Return (X, Y) of the center of cell containing provided text 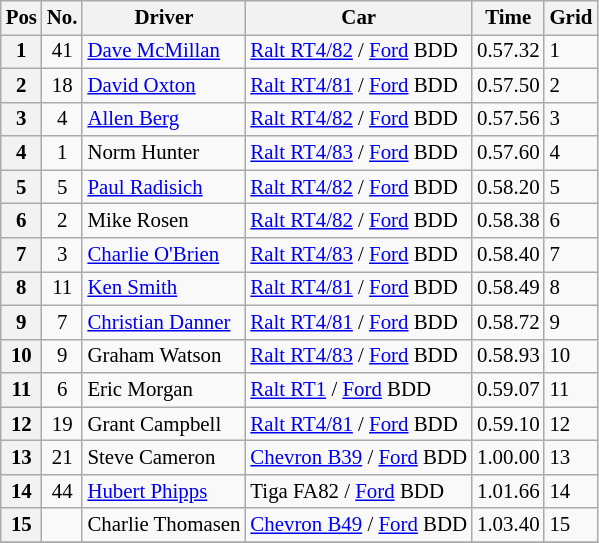
18 (62, 85)
Driver (164, 18)
Car (358, 18)
Christian Danner (164, 322)
Allen Berg (164, 119)
21 (62, 458)
Dave McMillan (164, 51)
44 (62, 491)
Chevron B39 / Ford BDD (358, 458)
0.58.38 (508, 221)
Grant Campbell (164, 424)
0.57.50 (508, 85)
Pos (22, 18)
Time (508, 18)
0.58.72 (508, 322)
0.58.40 (508, 255)
0.59.10 (508, 424)
Norm Hunter (164, 153)
Steve Cameron (164, 458)
1.01.66 (508, 491)
Charlie O'Brien (164, 255)
Paul Radisich (164, 187)
0.58.20 (508, 187)
No. (62, 18)
1.00.00 (508, 458)
David Oxton (164, 85)
Ralt RT1 / Ford BDD (358, 390)
Charlie Thomasen (164, 525)
Ken Smith (164, 288)
0.59.07 (508, 390)
Eric Morgan (164, 390)
41 (62, 51)
1.03.40 (508, 525)
Hubert Phipps (164, 491)
Tiga FA82 / Ford BDD (358, 491)
0.57.60 (508, 153)
0.58.93 (508, 356)
0.58.49 (508, 288)
0.57.32 (508, 51)
Graham Watson (164, 356)
19 (62, 424)
Chevron B49 / Ford BDD (358, 525)
Mike Rosen (164, 221)
0.57.56 (508, 119)
Grid (570, 18)
